Provide the (x, y) coordinate of the cell's center where the given text is located.  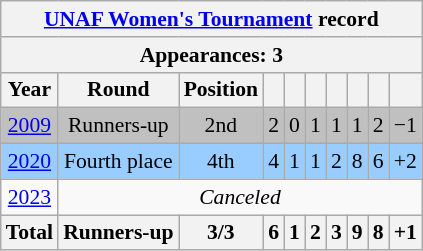
3/3 (221, 233)
Canceled (240, 197)
Fourth place (118, 162)
Total (30, 233)
UNAF Women's Tournament record (212, 19)
4th (221, 162)
Appearances: 3 (212, 55)
Year (30, 90)
−1 (406, 126)
2023 (30, 197)
Position (221, 90)
2009 (30, 126)
Round (118, 90)
+1 (406, 233)
2nd (221, 126)
2020 (30, 162)
+2 (406, 162)
4 (274, 162)
9 (358, 233)
3 (336, 233)
0 (294, 126)
